Identify which cell holds the provided text, then report its [X, Y] central coordinate. 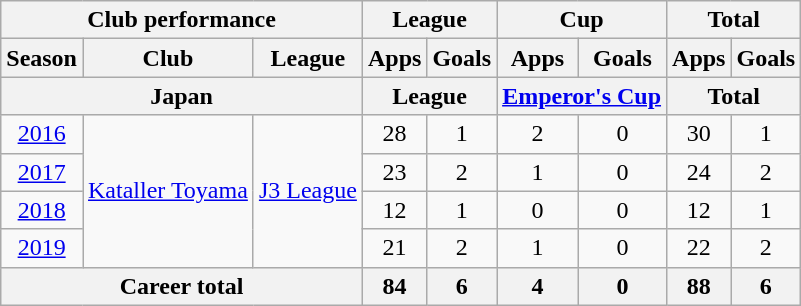
21 [394, 248]
J3 League [308, 191]
2017 [42, 172]
Club performance [182, 20]
2019 [42, 248]
88 [699, 286]
Cup [582, 20]
Season [42, 58]
24 [699, 172]
Career total [182, 286]
84 [394, 286]
28 [394, 134]
Emperor's Cup [582, 96]
Kataller Toyama [168, 191]
Club [168, 58]
Japan [182, 96]
23 [394, 172]
2018 [42, 210]
30 [699, 134]
2016 [42, 134]
22 [699, 248]
4 [538, 286]
